Find where the given text appears and provide that cell's center as [x, y] coordinate. 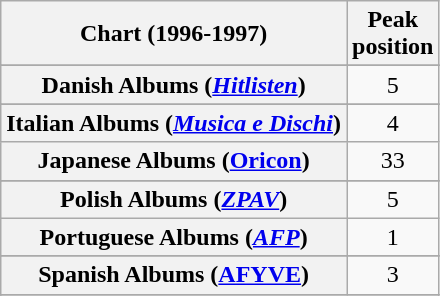
Chart (1996-1997) [174, 34]
Japanese Albums (Oricon) [174, 161]
Spanish Albums (AFYVE) [174, 275]
4 [393, 123]
33 [393, 161]
Danish Albums (Hitlisten) [174, 85]
Italian Albums (Musica e Dischi) [174, 123]
Portuguese Albums (AFP) [174, 237]
3 [393, 275]
1 [393, 237]
Polish Albums (ZPAV) [174, 199]
Peakposition [393, 34]
